Pinpoint the cell where the given text exists, returning its (X, Y) midpoint coordinate. 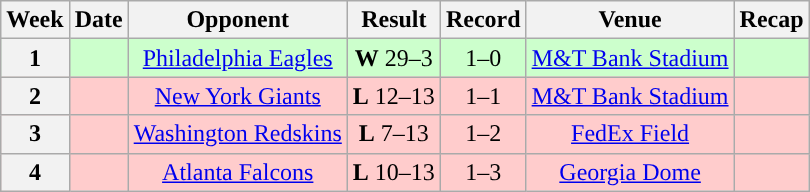
1–1 (483, 96)
Atlanta Falcons (238, 172)
W 29–3 (394, 58)
Opponent (238, 20)
3 (35, 134)
1–2 (483, 134)
Record (483, 20)
Recap (772, 20)
1–0 (483, 58)
FedEx Field (630, 134)
Washington Redskins (238, 134)
Philadelphia Eagles (238, 58)
Week (35, 20)
Venue (630, 20)
1–3 (483, 172)
Date (98, 20)
Georgia Dome (630, 172)
4 (35, 172)
1 (35, 58)
L 12–13 (394, 96)
L 7–13 (394, 134)
New York Giants (238, 96)
Result (394, 20)
2 (35, 96)
L 10–13 (394, 172)
